Determine the (x, y) coordinate at the center of the cell enclosing the given text.  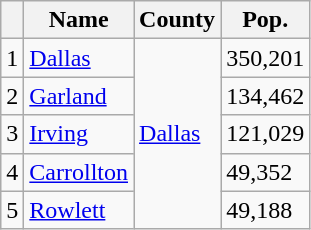
49,352 (266, 172)
Rowlett (79, 210)
121,029 (266, 134)
2 (12, 96)
County (178, 20)
1 (12, 58)
350,201 (266, 58)
Garland (79, 96)
49,188 (266, 210)
3 (12, 134)
Name (79, 20)
134,462 (266, 96)
Pop. (266, 20)
4 (12, 172)
5 (12, 210)
Irving (79, 134)
Carrollton (79, 172)
